Find where the given text appears and provide that cell's center as (x, y) coordinate. 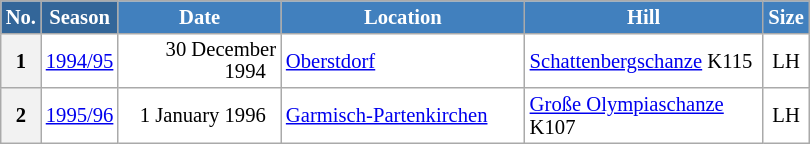
1994/95 (80, 60)
Hill (644, 16)
Große Olympiaschanze K107 (644, 116)
Date (200, 16)
1 January 1996 (200, 116)
Oberstdorf (403, 60)
2 (21, 116)
Location (403, 16)
Size (786, 16)
Schattenbergschanze K115 (644, 60)
30 December 1994 (200, 60)
Garmisch-Partenkirchen (403, 116)
Season (80, 16)
1 (21, 60)
No. (21, 16)
1995/96 (80, 116)
